Locate the cell with the specified text and output its (x, y) center coordinate. 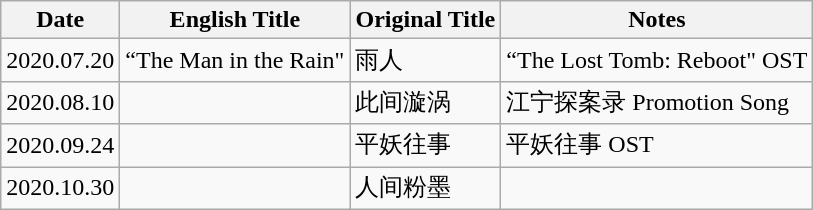
2020.08.10 (60, 102)
Date (60, 20)
English Title (235, 20)
Notes (657, 20)
人间粉墨 (426, 188)
平妖往事 OST (657, 146)
2020.07.20 (60, 60)
2020.10.30 (60, 188)
雨人 (426, 60)
“The Lost Tomb: Reboot" OST (657, 60)
江宁探案录 Promotion Song (657, 102)
此间漩涡 (426, 102)
平妖往事 (426, 146)
2020.09.24 (60, 146)
Original Title (426, 20)
“The Man in the Rain" (235, 60)
